Locate the cell with the specified text and output its [x, y] center coordinate. 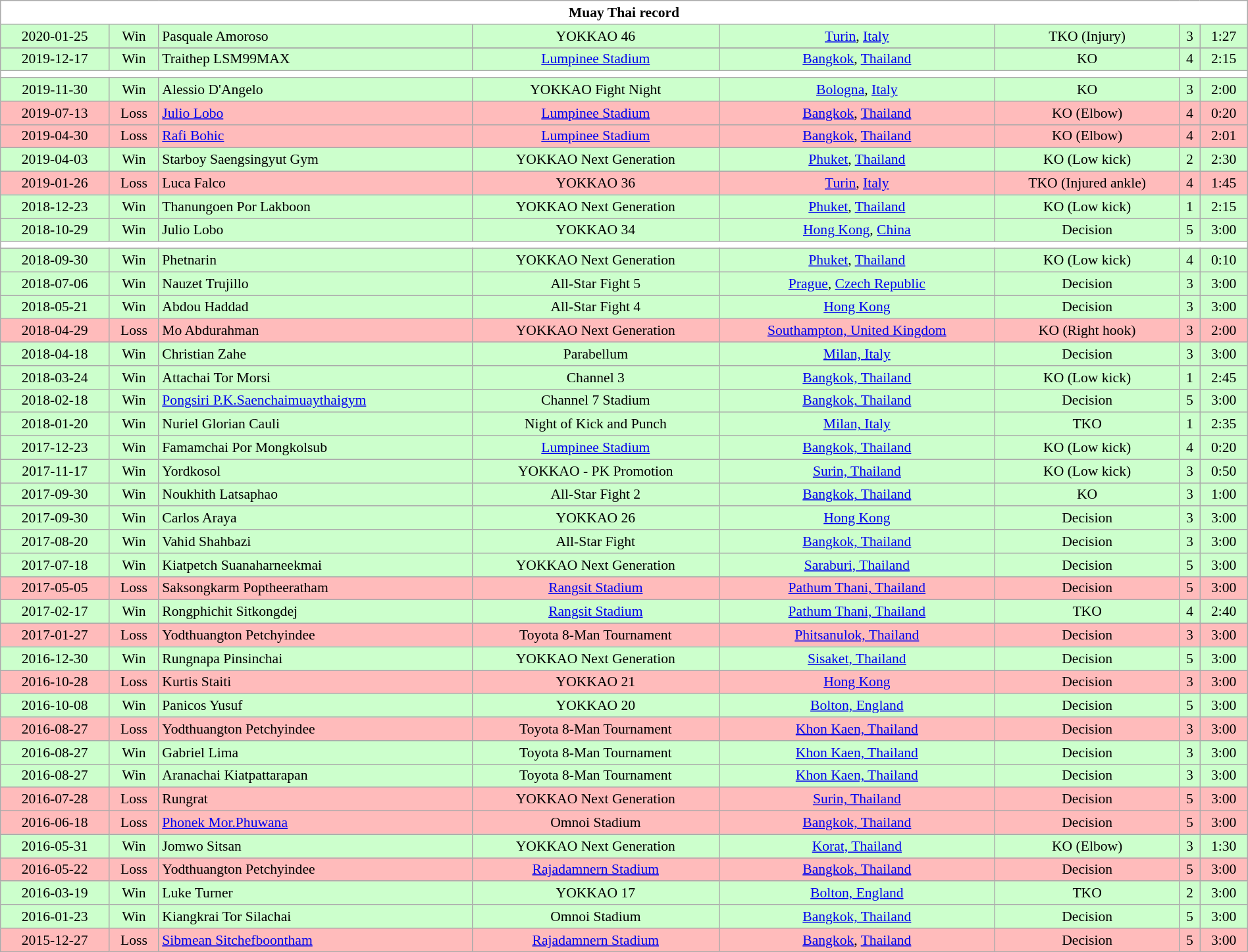
2018-07-06 [55, 284]
2018-10-29 [55, 230]
2017-07-18 [55, 565]
YOKKAO 46 [595, 36]
Alessio D'Angelo [315, 89]
2:35 [1224, 424]
Hong Kong, China [857, 230]
Vahid Shahbazi [315, 541]
2018-04-18 [55, 354]
2016-06-18 [55, 823]
0:10 [1224, 261]
Saksongkarm Poptheeratham [315, 588]
0:50 [1224, 471]
Phonek Mor.Phuwana [315, 823]
2019-04-03 [55, 160]
Parabellum [595, 354]
YOKKAO 26 [595, 518]
2019-07-13 [55, 113]
All-Star Fight 4 [595, 307]
Mo Abdurahman [315, 331]
Sisaket, Thailand [857, 659]
All-Star Fight 5 [595, 284]
YOKKAO 20 [595, 706]
2019-12-17 [55, 59]
1:45 [1224, 184]
2018-04-29 [55, 331]
Kiangkrai Tor Silachai [315, 916]
2016-05-31 [55, 846]
2:01 [1224, 136]
1:27 [1224, 36]
YOKKAO - PK Promotion [595, 471]
TKO (Injured ankle) [1087, 184]
Pongsiri P.K.Saenchaimuaythaigym [315, 401]
2017-11-17 [55, 471]
2:30 [1224, 160]
2016-10-08 [55, 706]
2020-01-25 [55, 36]
2018-12-23 [55, 207]
Christian Zahe [315, 354]
Panicos Yusuf [315, 706]
YOKKAO Fight Night [595, 89]
2016-01-23 [55, 916]
Saraburi, Thailand [857, 565]
Rungnapa Pinsinchai [315, 659]
Channel 3 [595, 378]
2018-03-24 [55, 378]
YOKKAO 36 [595, 184]
2016-05-22 [55, 870]
2:45 [1224, 378]
Luke Turner [315, 893]
Yordkosol [315, 471]
2016-03-19 [55, 893]
2018-09-30 [55, 261]
Korat, Thailand [857, 846]
2018-05-21 [55, 307]
Rongphichit Sitkongdej [315, 612]
Sibmean Sitchefboontham [315, 940]
Southampton, United Kingdom [857, 331]
Night of Kick and Punch [595, 424]
TKO (Injury) [1087, 36]
2019-11-30 [55, 89]
2016-12-30 [55, 659]
Attachai Tor Morsi [315, 378]
2015-12-27 [55, 940]
2017-02-17 [55, 612]
Gabriel Lima [315, 753]
Muay Thai record [624, 13]
Kurtis Staiti [315, 682]
Channel 7 Stadium [595, 401]
2017-05-05 [55, 588]
2016-10-28 [55, 682]
2016-07-28 [55, 799]
YOKKAO 34 [595, 230]
Aranachai Kiatpattarapan [315, 776]
2018-01-20 [55, 424]
2017-01-27 [55, 636]
2019-01-26 [55, 184]
Pasquale Amoroso [315, 36]
All-Star Fight 2 [595, 495]
Traithep LSM99MAX [315, 59]
Famamchai Por Mongkolsub [315, 448]
KO (Right hook) [1087, 331]
Abdou Haddad [315, 307]
2018-02-18 [55, 401]
Nuriel Glorian Cauli [315, 424]
Jomwo Sitsan [315, 846]
All-Star Fight [595, 541]
2017-08-20 [55, 541]
Thanungoen Por Lakboon [315, 207]
2017-12-23 [55, 448]
1:30 [1224, 846]
2019-04-30 [55, 136]
Prague, Czech Republic [857, 284]
Phitsanulok, Thailand [857, 636]
Rafi Bohic [315, 136]
Bologna, Italy [857, 89]
Nauzet Trujillo [315, 284]
YOKKAO 21 [595, 682]
1:00 [1224, 495]
Luca Falco [315, 184]
Phetnarin [315, 261]
2:40 [1224, 612]
YOKKAO 17 [595, 893]
Rungrat [315, 799]
Carlos Araya [315, 518]
Noukhith Latsaphao [315, 495]
Starboy Saengsingyut Gym [315, 160]
Kiatpetch Suanaharneekmai [315, 565]
